For the text-containing cell, return its midpoint in [x, y] coordinate format. 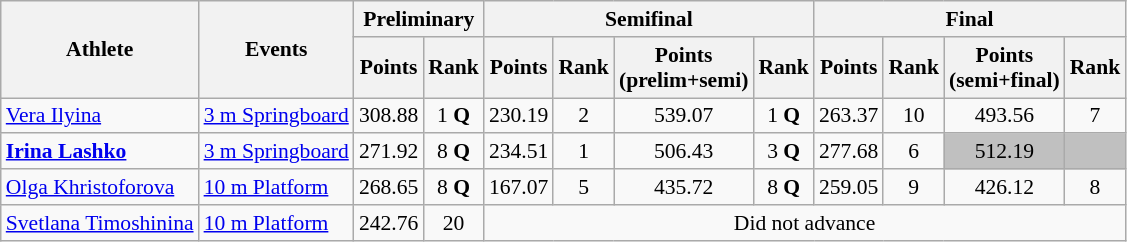
263.37 [848, 116]
271.92 [388, 152]
277.68 [848, 152]
Vera Ilyina [100, 116]
Semifinal [649, 19]
167.07 [518, 187]
308.88 [388, 116]
Events [276, 50]
Did not advance [804, 223]
Points (prelim+semi) [684, 68]
Svetlana Timoshinina [100, 223]
234.51 [518, 152]
242.76 [388, 223]
20 [454, 223]
493.56 [1004, 116]
268.65 [388, 187]
Preliminary [419, 19]
10 [914, 116]
9 [914, 187]
Irina Lashko [100, 152]
7 [1096, 116]
426.12 [1004, 187]
512.19 [1004, 152]
3 Q [784, 152]
Athlete [100, 50]
6 [914, 152]
539.07 [684, 116]
Olga Khristoforova [100, 187]
Points (semi+final) [1004, 68]
506.43 [684, 152]
5 [584, 187]
2 [584, 116]
8 [1096, 187]
230.19 [518, 116]
Final [970, 19]
1 [584, 152]
435.72 [684, 187]
259.05 [848, 187]
